From the cell containing the given text, extract its center point as [x, y] coordinate. 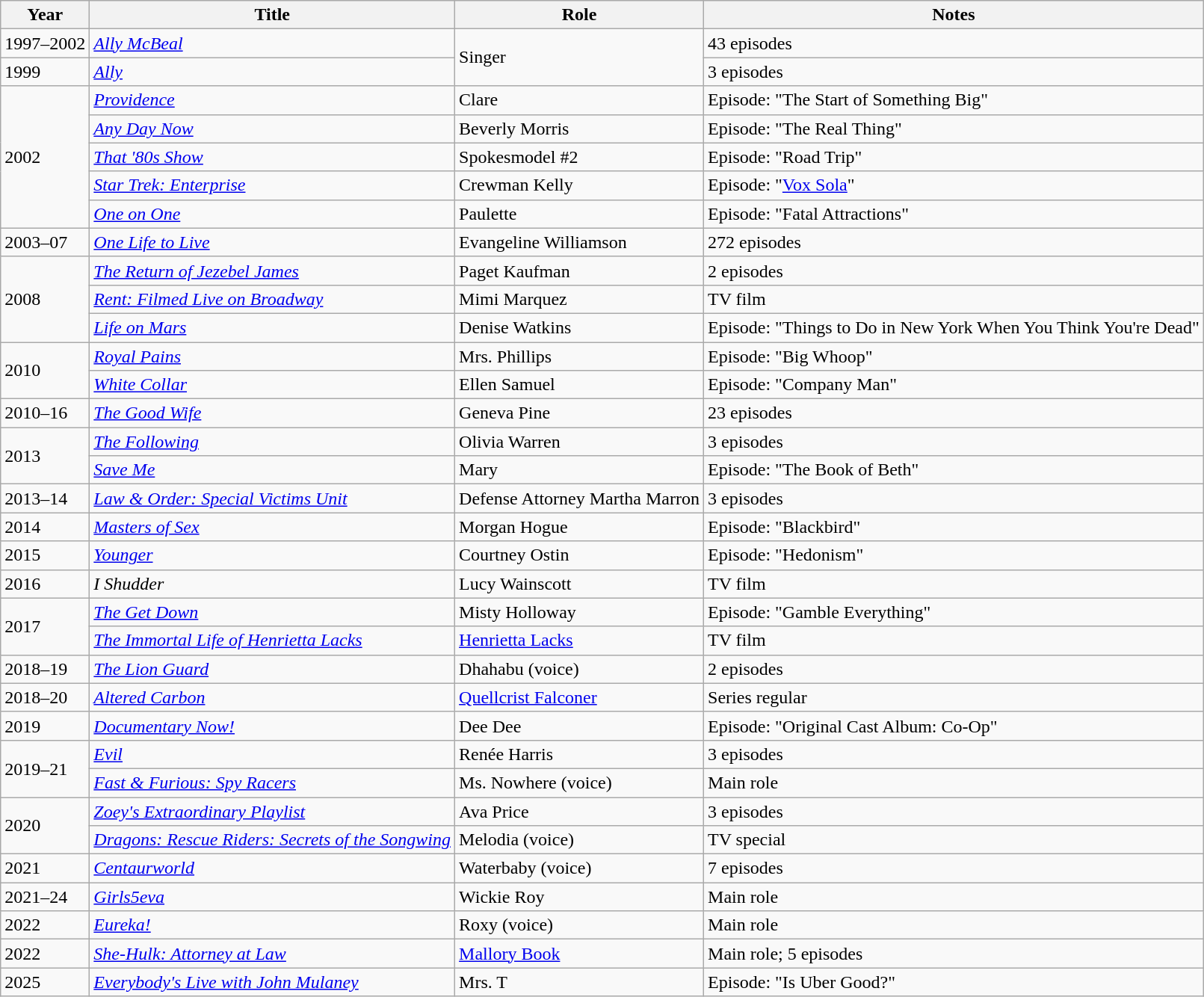
Girls5eva [272, 897]
Ms. Nowhere (voice) [580, 783]
Ellen Samuel [580, 385]
43 episodes [954, 43]
Paget Kaufman [580, 271]
Lucy Wainscott [580, 584]
Denise Watkins [580, 327]
TV special [954, 840]
Henrietta Lacks [580, 641]
Series regular [954, 697]
One on One [272, 214]
Dhahabu (voice) [580, 669]
Defense Attorney Martha Marron [580, 498]
Documentary Now! [272, 726]
Masters of Sex [272, 527]
2010–16 [45, 413]
Episode: "Original Cast Album: Co-Op" [954, 726]
Fast & Furious: Spy Racers [272, 783]
2010 [45, 371]
Episode: "Vox Sola" [954, 185]
The Get Down [272, 612]
Roxy (voice) [580, 925]
2016 [45, 584]
2018–19 [45, 669]
Rent: Filmed Live on Broadway [272, 299]
Evangeline Williamson [580, 242]
Olivia Warren [580, 442]
Episode: "Hedonism" [954, 555]
Episode: "Things to Do in New York When You Think You're Dead" [954, 327]
White Collar [272, 385]
1997–2002 [45, 43]
Misty Holloway [580, 612]
Star Trek: Enterprise [272, 185]
The Return of Jezebel James [272, 271]
Quellcrist Falconer [580, 697]
Royal Pains [272, 356]
Beverly Morris [580, 129]
Ally [272, 72]
Main role; 5 episodes [954, 954]
2021 [45, 868]
2021–24 [45, 897]
Dragons: Rescue Riders: Secrets of the Songwing [272, 840]
7 episodes [954, 868]
Save Me [272, 470]
Centaurworld [272, 868]
Younger [272, 555]
Episode: "The Start of Something Big" [954, 100]
2018–20 [45, 697]
Law & Order: Special Victims Unit [272, 498]
Zoey's Extraordinary Playlist [272, 811]
Year [45, 15]
Renée Harris [580, 754]
2025 [45, 982]
One Life to Live [272, 242]
1999 [45, 72]
Episode: "The Real Thing" [954, 129]
Episode: "Is Uber Good?" [954, 982]
Role [580, 15]
Ally McBeal [272, 43]
2019–21 [45, 768]
Everybody's Live with John Mulaney [272, 982]
Dee Dee [580, 726]
2013 [45, 456]
Clare [580, 100]
Mary [580, 470]
2020 [45, 825]
Wickie Roy [580, 897]
Crewman Kelly [580, 185]
The Immortal Life of Henrietta Lacks [272, 641]
Title [272, 15]
272 episodes [954, 242]
That '80s Show [272, 157]
Singer [580, 58]
I Shudder [272, 584]
Evil [272, 754]
Episode: "Gamble Everything" [954, 612]
Episode: "Big Whoop" [954, 356]
Episode: "Fatal Attractions" [954, 214]
Mallory Book [580, 954]
Altered Carbon [272, 697]
2017 [45, 626]
Episode: "Blackbird" [954, 527]
2013–14 [45, 498]
The Good Wife [272, 413]
Mrs. T [580, 982]
Spokesmodel #2 [580, 157]
She-Hulk: Attorney at Law [272, 954]
2002 [45, 157]
Life on Mars [272, 327]
Mrs. Phillips [580, 356]
Notes [954, 15]
Paulette [580, 214]
Providence [272, 100]
2015 [45, 555]
2003–07 [45, 242]
Episode: "Company Man" [954, 385]
2019 [45, 726]
The Following [272, 442]
Episode: "Road Trip" [954, 157]
Mimi Marquez [580, 299]
Any Day Now [272, 129]
Episode: "The Book of Beth" [954, 470]
Morgan Hogue [580, 527]
Melodia (voice) [580, 840]
Eureka! [272, 925]
Courtney Ostin [580, 555]
Ava Price [580, 811]
Geneva Pine [580, 413]
23 episodes [954, 413]
2008 [45, 299]
Waterbaby (voice) [580, 868]
The Lion Guard [272, 669]
2014 [45, 527]
